Scan for the cell matching the given text and deliver its [X, Y] coordinate at center. 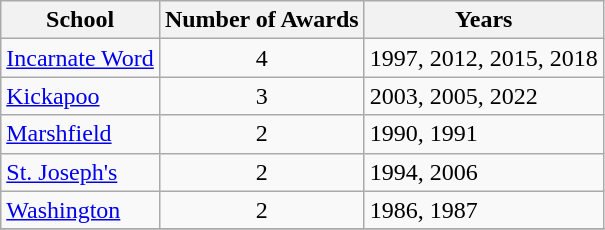
Incarnate Word [80, 58]
1997, 2012, 2015, 2018 [484, 58]
Washington [80, 210]
2003, 2005, 2022 [484, 96]
Marshfield [80, 134]
St. Joseph's [80, 172]
3 [262, 96]
Kickapoo [80, 96]
Number of Awards [262, 20]
School [80, 20]
Years [484, 20]
1986, 1987 [484, 210]
1994, 2006 [484, 172]
4 [262, 58]
1990, 1991 [484, 134]
